Find where the given text appears and provide that cell's center as [X, Y] coordinate. 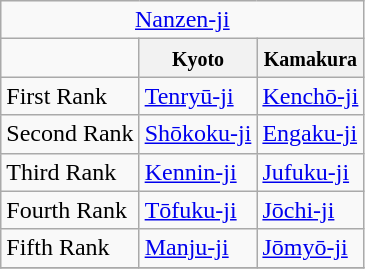
Kyoto [198, 58]
Fourth Rank [70, 210]
Kennin-ji [198, 172]
Jōchi-ji [310, 210]
Second Rank [70, 134]
Engaku-ji [310, 134]
Manju-ji [198, 248]
Jōmyō-ji [310, 248]
Kenchō-ji [310, 96]
Third Rank [70, 172]
Tenryū-ji [198, 96]
Jufuku-ji [310, 172]
Fifth Rank [70, 248]
Kamakura [310, 58]
Nanzen-ji [182, 20]
Tōfuku-ji [198, 210]
Shōkoku-ji [198, 134]
First Rank [70, 96]
